Detect which cell encompasses the target text, then output its [X, Y] center coordinate. 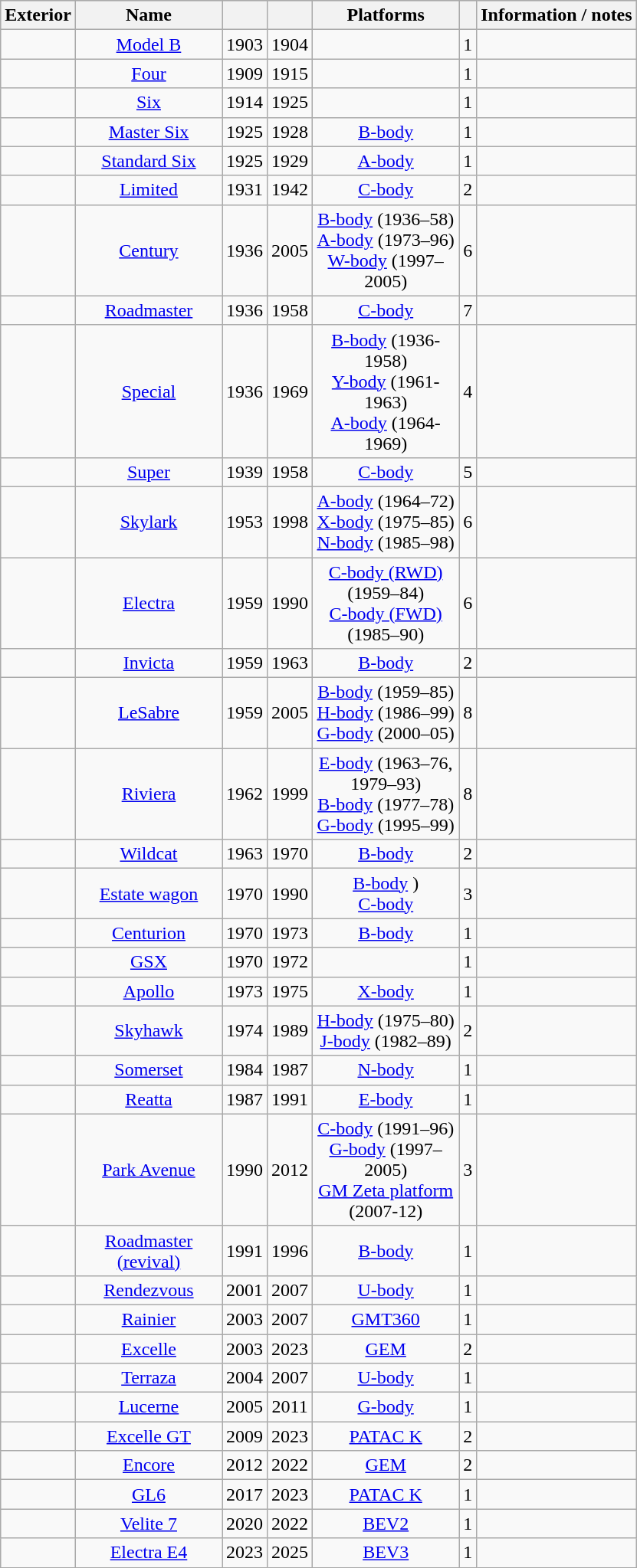
7 [468, 310]
5 [468, 472]
Name [149, 15]
4 [468, 391]
1975 [290, 991]
Lucerne [149, 1407]
1953 [245, 522]
1998 [290, 522]
Exterior [38, 15]
Apollo [149, 991]
1942 [290, 190]
C-body (RWD) (1959–84)C-body (FWD) (1985–90) [386, 604]
A-body (1964–72)X-body (1975–85)N-body (1985–98) [386, 522]
Six [149, 103]
1989 [290, 1031]
Estate wagon [149, 893]
1974 [245, 1031]
LeSabre [149, 713]
B-body )C-body [386, 893]
Riviera [149, 794]
Excelle [149, 1349]
1928 [290, 132]
Terraza [149, 1378]
2001 [245, 1290]
Model B [149, 44]
1909 [245, 74]
1903 [245, 44]
2011 [290, 1407]
Somerset [149, 1070]
B-body (1936-1958)Y-body (1961-1963)A-body (1964-1969) [386, 391]
Electra E4 [149, 1553]
Centurion [149, 933]
Velite 7 [149, 1524]
Park Avenue [149, 1170]
N-body [386, 1070]
Super [149, 472]
E-body [386, 1099]
Roadmaster (revival) [149, 1250]
Invicta [149, 663]
Four [149, 74]
2009 [245, 1436]
Platforms [386, 15]
H-body (1975–80)J-body (1982–89) [386, 1031]
1962 [245, 794]
Information / notes [557, 15]
B-body (1959–85)H-body (1986–99)G-body (2000–05) [386, 713]
Rendezvous [149, 1290]
2020 [245, 1524]
Wildcat [149, 854]
1984 [245, 1070]
X-body [386, 991]
1915 [290, 74]
1939 [245, 472]
Century [149, 250]
Encore [149, 1465]
B-body (1936–58)A-body (1973–96)W-body (1997–2005) [386, 250]
Rainier [149, 1319]
A-body [386, 161]
2017 [245, 1494]
Standard Six [149, 161]
Master Six [149, 132]
2004 [245, 1378]
GL6 [149, 1494]
1929 [290, 161]
Skylark [149, 522]
BEV2 [386, 1524]
1996 [290, 1250]
G-body [386, 1407]
GMT360 [386, 1319]
1931 [245, 190]
1904 [290, 44]
Limited [149, 190]
Electra [149, 604]
2025 [290, 1553]
GSX [149, 962]
Skyhawk [149, 1031]
E-body (1963–76, 1979–93)B-body (1977–78)G-body (1995–99) [386, 794]
1914 [245, 103]
Reatta [149, 1099]
1999 [290, 794]
C-body (1991–96)G-body (1997–2005)GM Zeta platform (2007-12) [386, 1170]
Roadmaster [149, 310]
1969 [290, 391]
BEV3 [386, 1553]
Special [149, 391]
1972 [290, 962]
Excelle GT [149, 1436]
